Return the (X, Y) coordinate for the center point of the cell that contains the specified text.  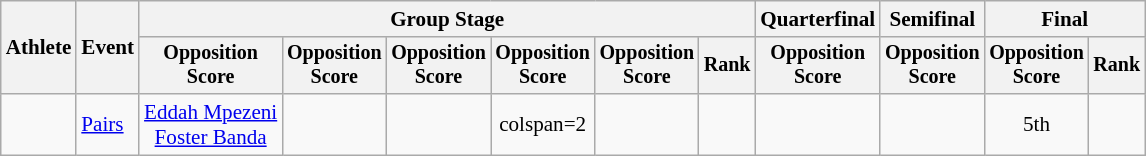
Event (108, 48)
Eddah MpezeniFoster Banda (210, 124)
Group Stage (447, 18)
Athlete (39, 48)
Quarterfinal (818, 18)
colspan=2 (543, 124)
Semifinal (932, 18)
Pairs (108, 124)
5th (1036, 124)
Final (1064, 18)
